Extract the [x, y] coordinate from the center of the cell holding the provided text.  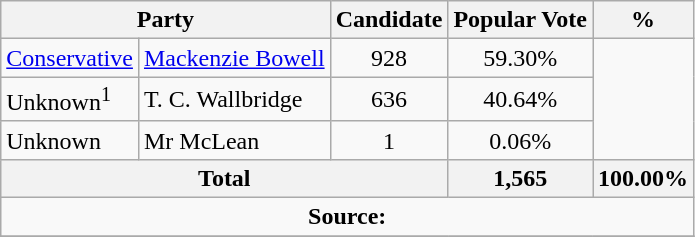
Popular Vote [520, 20]
1 [389, 140]
100.00% [644, 178]
T. C. Wallbridge [234, 100]
% [644, 20]
Total [224, 178]
40.64% [520, 100]
Candidate [389, 20]
Unknown1 [70, 100]
59.30% [520, 58]
Conservative [70, 58]
Mackenzie Bowell [234, 58]
928 [389, 58]
636 [389, 100]
1,565 [520, 178]
Unknown [70, 140]
0.06% [520, 140]
Source: [348, 217]
Party [166, 20]
Mr McLean [234, 140]
